Identify which cell holds the provided text, then report its (x, y) central coordinate. 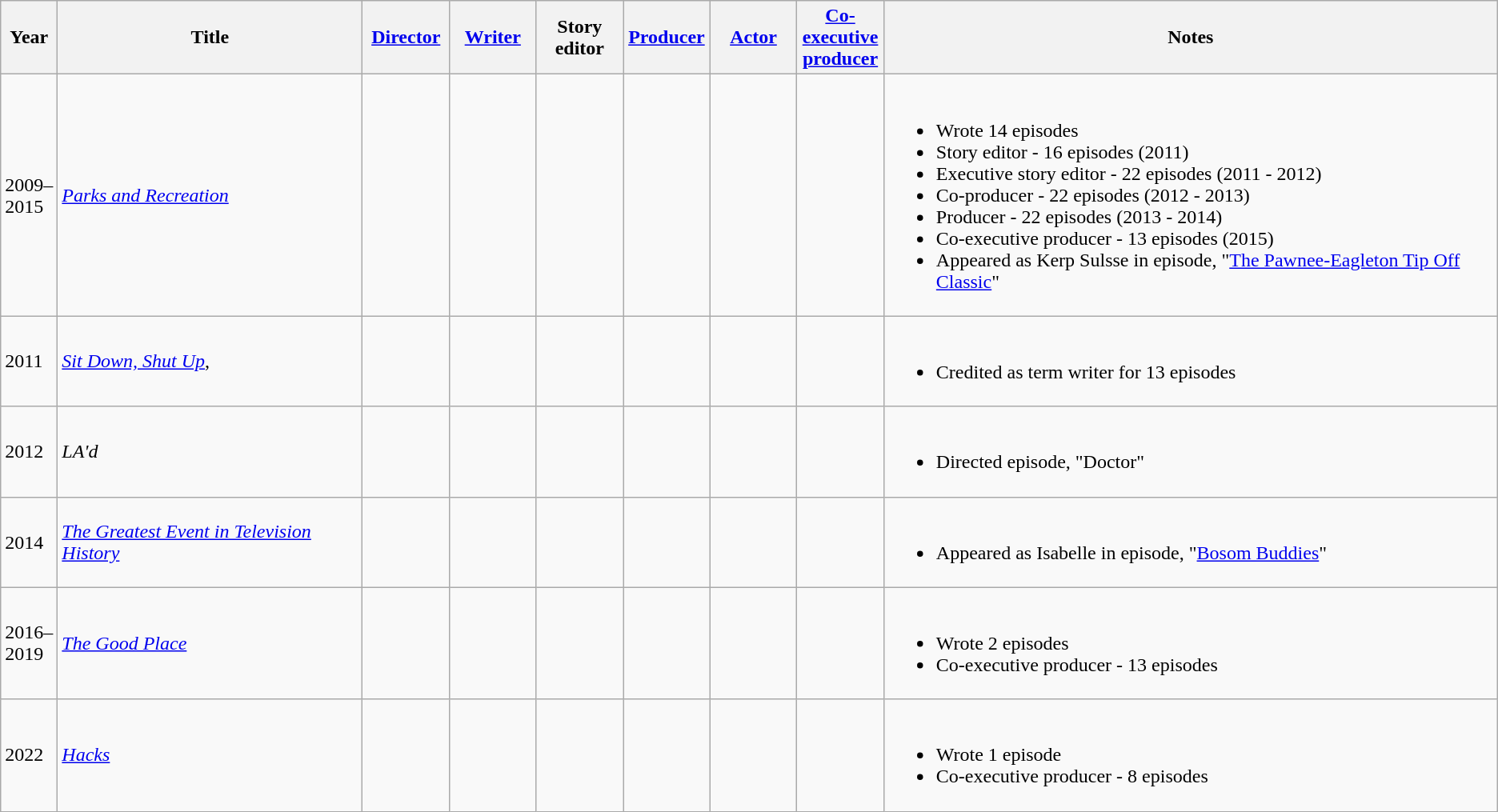
2014 (29, 542)
Credited as term writer for 13 episodes (1191, 362)
2016–2019 (29, 643)
2011 (29, 362)
Directed episode, "Doctor" (1191, 451)
Title (210, 38)
Producer (667, 38)
Wrote 2 episodesCo-executive producer - 13 episodes (1191, 643)
The Good Place (210, 643)
The Greatest Event in Television History (210, 542)
Hacks (210, 755)
2012 (29, 451)
LA'd (210, 451)
Appeared as Isabelle in episode, "Bosom Buddies" (1191, 542)
Notes (1191, 38)
Story editor (579, 38)
2022 (29, 755)
Year (29, 38)
Co-executive producer (840, 38)
Wrote 1 episodeCo-executive producer - 8 episodes (1191, 755)
Writer (493, 38)
Director (407, 38)
Parks and Recreation (210, 195)
2009–2015 (29, 195)
Actor (754, 38)
Sit Down, Shut Up, (210, 362)
